From the cell containing the given text, extract its center point as (x, y) coordinate. 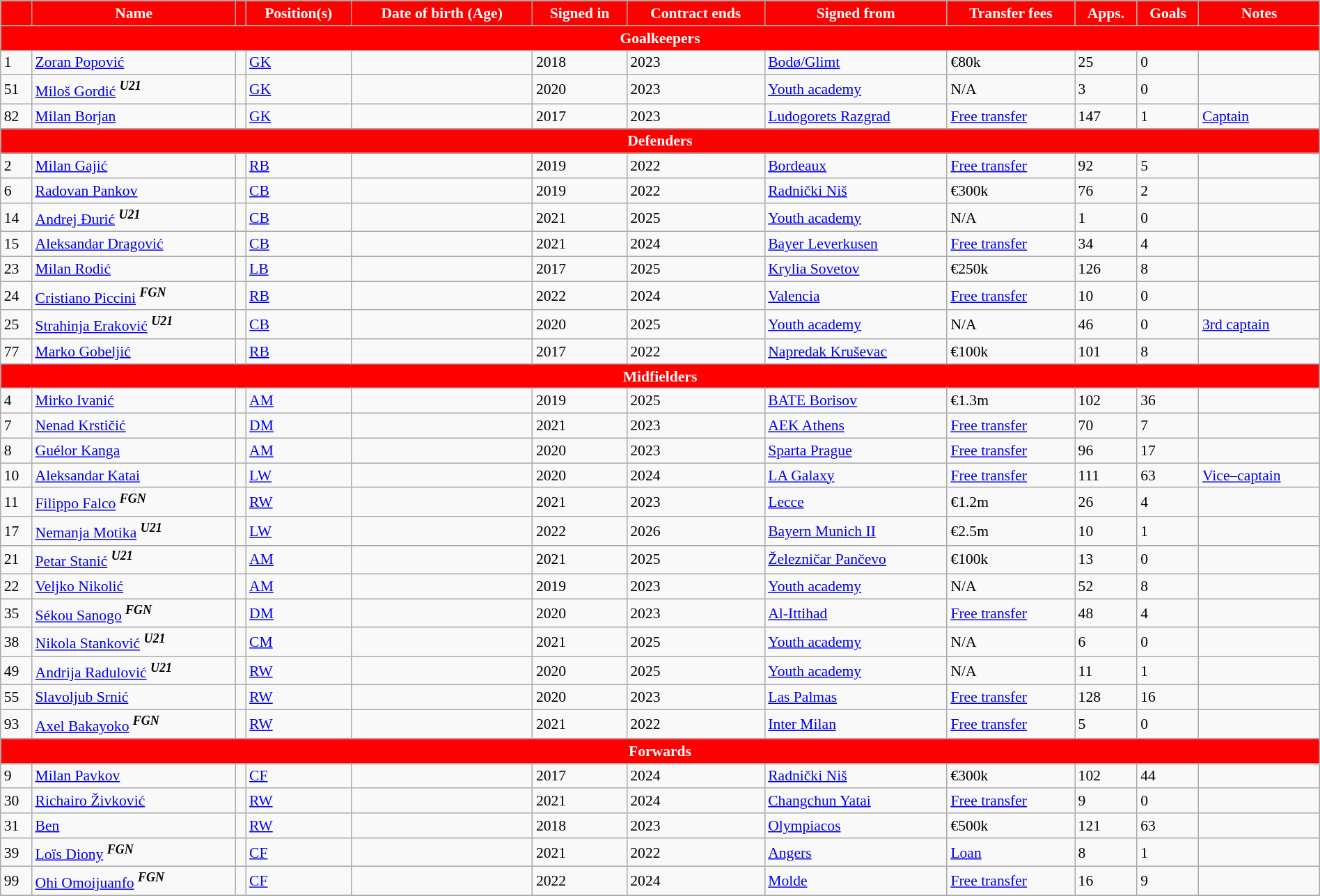
Petar Stanić U21 (134, 560)
Filippo Falco FGN (134, 503)
Goalkeepers (660, 38)
Veljko Nikolić (134, 587)
Bayer Leverkusen (856, 244)
Miloš Gordić U21 (134, 89)
Milan Borjan (134, 116)
Loïs Diony FGN (134, 852)
121 (1106, 826)
49 (17, 671)
Nenad Krstičić (134, 426)
99 (17, 881)
Lecce (856, 503)
46 (1106, 324)
Axel Bakayoko FGN (134, 724)
76 (1106, 191)
Nikola Stanković U21 (134, 642)
93 (17, 724)
€1.3m (1011, 401)
Nemanja Motika U21 (134, 530)
Angers (856, 852)
21 (17, 560)
23 (17, 269)
Name (134, 13)
Ohi Omoijuanfo FGN (134, 881)
Mirko Ivanić (134, 401)
Signed in (579, 13)
36 (1168, 401)
82 (17, 116)
24 (17, 295)
Marko Gobeljić (134, 352)
Guélor Kanga (134, 451)
Signed from (856, 13)
30 (17, 801)
111 (1106, 475)
Las Palmas (856, 698)
Aleksandar Katai (134, 475)
LA Galaxy (856, 475)
48 (1106, 613)
AEK Athens (856, 426)
Forwards (660, 751)
Molde (856, 881)
15 (17, 244)
70 (1106, 426)
Olympiacos (856, 826)
55 (17, 698)
Milan Rodić (134, 269)
101 (1106, 352)
147 (1106, 116)
Slavoljub Srnić (134, 698)
38 (17, 642)
Goals (1168, 13)
77 (17, 352)
Napredak Kruševac (856, 352)
44 (1168, 776)
Strahinja Eraković U21 (134, 324)
€500k (1011, 826)
Defenders (660, 141)
€2.5m (1011, 530)
35 (17, 613)
128 (1106, 698)
14 (17, 217)
€80k (1011, 63)
€250k (1011, 269)
Sékou Sanogo FGN (134, 613)
Inter Milan (856, 724)
Captain (1259, 116)
Midfielders (660, 377)
Notes (1259, 13)
Andrej Đurić U21 (134, 217)
39 (17, 852)
22 (17, 587)
Apps. (1106, 13)
Milan Gajić (134, 166)
Bordeaux (856, 166)
51 (17, 89)
Aleksandar Dragović (134, 244)
3rd captain (1259, 324)
13 (1106, 560)
Andrija Radulović U21 (134, 671)
Sparta Prague (856, 451)
3 (1106, 89)
Železničar Pančevo (856, 560)
52 (1106, 587)
Ben (134, 826)
96 (1106, 451)
31 (17, 826)
Contract ends (696, 13)
2026 (696, 530)
BATE Borisov (856, 401)
€1.2m (1011, 503)
LB (298, 269)
Loan (1011, 852)
26 (1106, 503)
Valencia (856, 295)
Cristiano Piccini FGN (134, 295)
Position(s) (298, 13)
Krylia Sovetov (856, 269)
Richairo Živković (134, 801)
Milan Pavkov (134, 776)
34 (1106, 244)
126 (1106, 269)
92 (1106, 166)
Ludogorets Razgrad (856, 116)
Radovan Pankov (134, 191)
Bayern Munich II (856, 530)
CM (298, 642)
Al-Ittihad (856, 613)
Transfer fees (1011, 13)
Vice–captain (1259, 475)
Zoran Popović (134, 63)
Date of birth (Age) (441, 13)
Changchun Yatai (856, 801)
Bodø/Glimt (856, 63)
